Provide the (X, Y) coordinate of the cell's center where the given text is located.  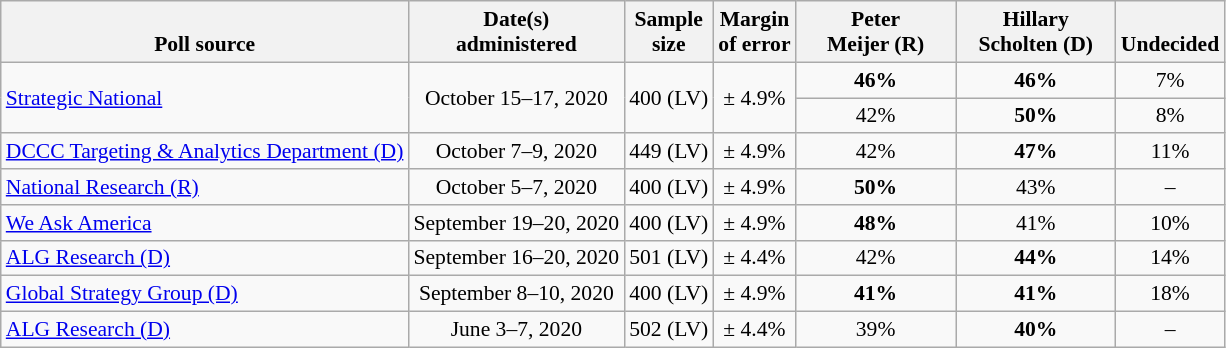
39% (876, 330)
11% (1170, 152)
501 (LV) (668, 258)
Marginof error (754, 32)
September 19–20, 2020 (516, 223)
449 (LV) (668, 152)
September 8–10, 2020 (516, 294)
47% (1036, 152)
National Research (R) (205, 187)
PeterMeijer (R) (876, 32)
44% (1036, 258)
48% (876, 223)
502 (LV) (668, 330)
June 3–7, 2020 (516, 330)
18% (1170, 294)
Strategic National (205, 98)
DCCC Targeting & Analytics Department (D) (205, 152)
10% (1170, 223)
We Ask America (205, 223)
Undecided (1170, 32)
HillaryScholten (D) (1036, 32)
Poll source (205, 32)
Global Strategy Group (D) (205, 294)
Date(s)administered (516, 32)
8% (1170, 116)
14% (1170, 258)
October 7–9, 2020 (516, 152)
43% (1036, 187)
7% (1170, 80)
40% (1036, 330)
October 5–7, 2020 (516, 187)
October 15–17, 2020 (516, 98)
Samplesize (668, 32)
September 16–20, 2020 (516, 258)
